From the cell containing the given text, extract its center point as [X, Y] coordinate. 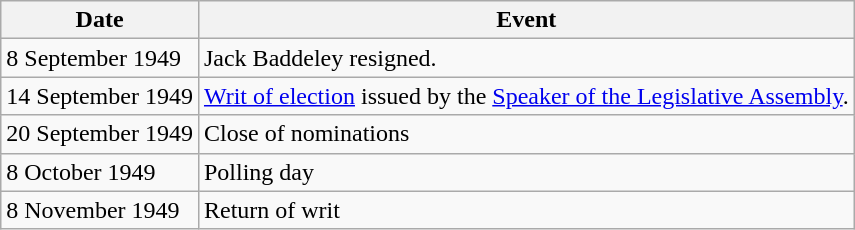
Date [100, 20]
8 October 1949 [100, 172]
8 November 1949 [100, 210]
Return of writ [526, 210]
Event [526, 20]
Close of nominations [526, 134]
20 September 1949 [100, 134]
8 September 1949 [100, 58]
Writ of election issued by the Speaker of the Legislative Assembly. [526, 96]
14 September 1949 [100, 96]
Jack Baddeley resigned. [526, 58]
Polling day [526, 172]
